Find where the given text appears and provide that cell's center as (X, Y) coordinate. 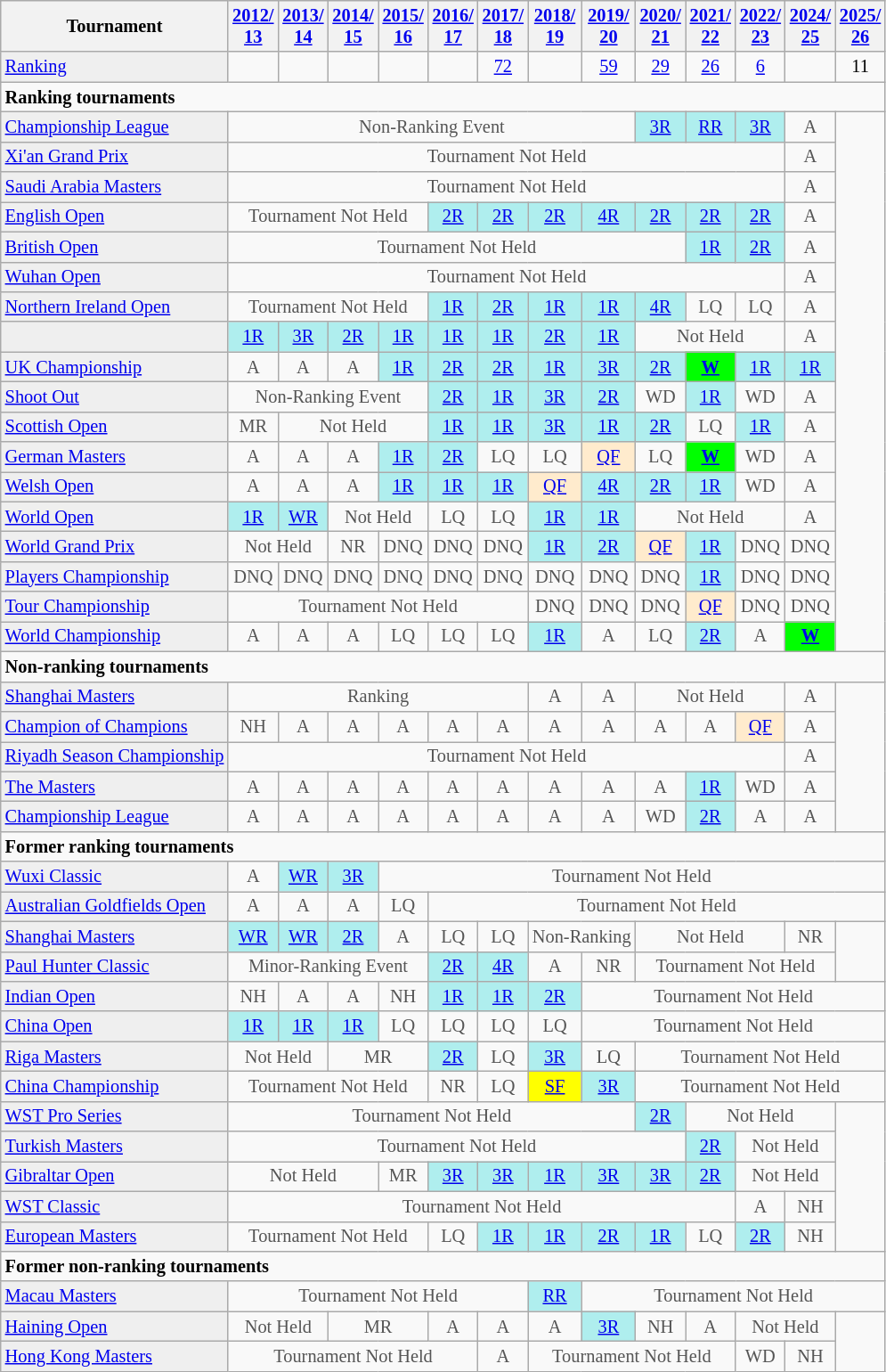
Xi'an Grand Prix (114, 157)
2017/18 (503, 26)
Hong Kong Masters (114, 1356)
English Open (114, 216)
Former non-ranking tournaments (443, 1266)
WST Classic (114, 1206)
Champion of Champions (114, 726)
Tournament (114, 26)
2022/23 (760, 26)
26 (711, 67)
2025/26 (860, 26)
Wuhan Open (114, 277)
Scottish Open (114, 427)
2015/16 (403, 26)
China Championship (114, 1086)
Riga Masters (114, 1057)
Macau Masters (114, 1296)
German Masters (114, 457)
European Masters (114, 1237)
Gibraltar Open (114, 1176)
Welsh Open (114, 486)
Haining Open (114, 1327)
Tour Championship (114, 607)
Players Championship (114, 576)
SF (555, 1086)
Indian Open (114, 996)
Shoot Out (114, 396)
China Open (114, 1026)
59 (608, 67)
6 (760, 67)
2016/17 (453, 26)
2024/25 (810, 26)
Paul Hunter Classic (114, 967)
World Championship (114, 636)
Riyadh Season Championship (114, 756)
Turkish Masters (114, 1147)
Wuxi Classic (114, 877)
2014/15 (353, 26)
Former ranking tournaments (443, 846)
British Open (114, 247)
2018/19 (555, 26)
Australian Goldfields Open (114, 906)
Minor-Ranking Event (328, 967)
The Masters (114, 787)
WST Pro Series (114, 1116)
World Grand Prix (114, 546)
2013/14 (303, 26)
2012/13 (253, 26)
Ranking tournaments (443, 97)
Non-ranking tournaments (443, 666)
72 (503, 67)
World Open (114, 517)
11 (860, 67)
2021/22 (711, 26)
29 (661, 67)
UK Championship (114, 367)
2019/20 (608, 26)
2020/21 (661, 26)
Non-Ranking (582, 936)
Northern Ireland Open (114, 306)
Saudi Arabia Masters (114, 187)
